Return the (X, Y) coordinate for the center point of the cell that contains the specified text.  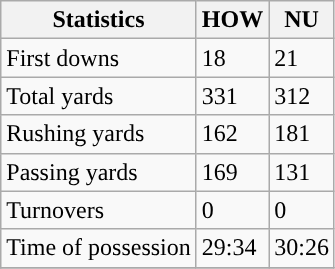
Statistics (99, 20)
312 (302, 96)
Passing yards (99, 172)
HOW (232, 20)
First downs (99, 58)
18 (232, 58)
162 (232, 134)
Rushing yards (99, 134)
131 (302, 172)
29:34 (232, 248)
21 (302, 58)
30:26 (302, 248)
Total yards (99, 96)
331 (232, 96)
Time of possession (99, 248)
NU (302, 20)
169 (232, 172)
Turnovers (99, 210)
181 (302, 134)
